Capture the cell that displays the provided text and extract its (X, Y) central coordinate. 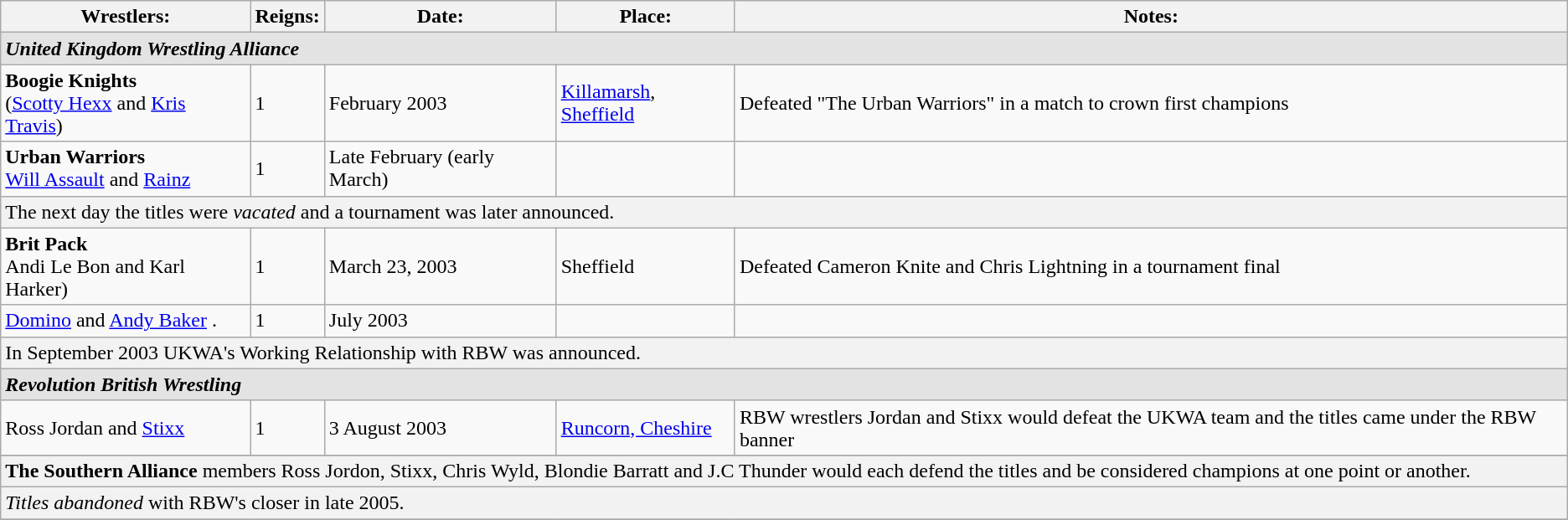
Defeated "The Urban Warriors" in a match to crown first champions (1151, 103)
July 2003 (441, 321)
RBW wrestlers Jordan and Stixx would defeat the UKWA team and the titles came under the RBW banner (1151, 427)
United Kingdom Wrestling Alliance (784, 49)
Defeated Cameron Knite and Chris Lightning in a tournament final (1151, 266)
March 23, 2003 (441, 266)
Domino and Andy Baker . (126, 321)
3 August 2003 (441, 427)
Reigns: (287, 17)
Date: (441, 17)
Notes: (1151, 17)
Revolution British Wrestling (784, 384)
The next day the titles were vacated and a tournament was later announced. (784, 212)
Titles abandoned with RBW's closer in late 2005. (784, 502)
Place: (645, 17)
Brit PackAndi Le Bon and Karl Harker) (126, 266)
Urban WarriorsWill Assault and Rainz (126, 169)
In September 2003 UKWA's Working Relationship with RBW was announced. (784, 353)
February 2003 (441, 103)
Sheffield (645, 266)
Wrestlers: (126, 17)
Ross Jordan and Stixx (126, 427)
Killamarsh, Sheffield (645, 103)
Boogie Knights(Scotty Hexx and Kris Travis) (126, 103)
Late February (early March) (441, 169)
Runcorn, Cheshire (645, 427)
